Return [x, y] of the center of cell containing provided text 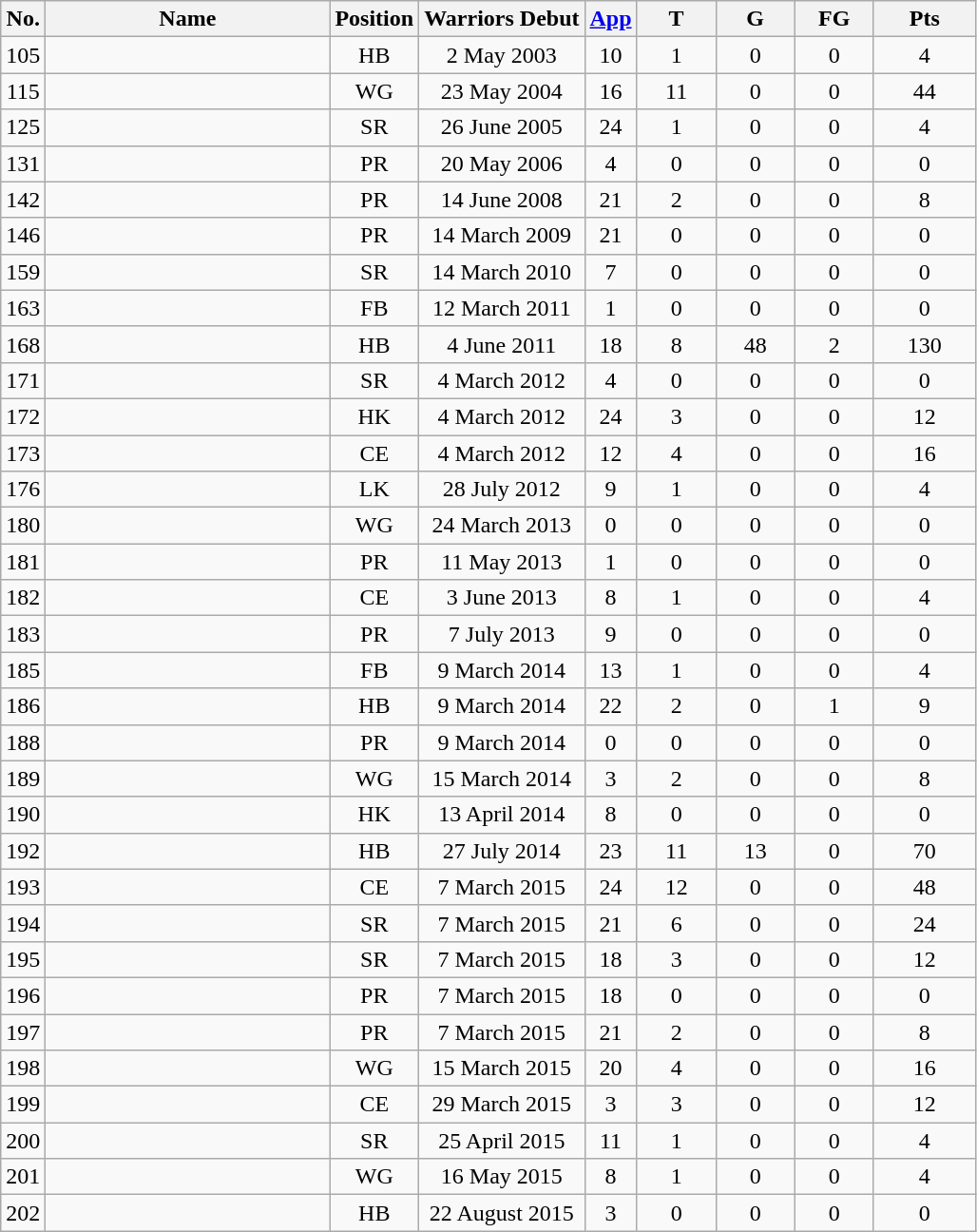
197 [23, 1031]
14 June 2008 [502, 200]
7 July 2013 [502, 634]
142 [23, 200]
195 [23, 959]
146 [23, 236]
FG [834, 19]
7 [610, 272]
26 June 2005 [502, 127]
176 [23, 490]
192 [23, 851]
201 [23, 1177]
168 [23, 344]
194 [23, 923]
159 [23, 272]
29 March 2015 [502, 1105]
20 [610, 1068]
Pts [924, 19]
44 [924, 91]
130 [924, 344]
T [677, 19]
27 July 2014 [502, 851]
LK [374, 490]
12 March 2011 [502, 308]
190 [23, 815]
14 March 2010 [502, 272]
202 [23, 1213]
163 [23, 308]
No. [23, 19]
115 [23, 91]
105 [23, 55]
198 [23, 1068]
180 [23, 526]
24 March 2013 [502, 526]
11 May 2013 [502, 562]
196 [23, 995]
3 June 2013 [502, 598]
22 August 2015 [502, 1213]
171 [23, 380]
23 [610, 851]
2 May 2003 [502, 55]
Warriors Debut [502, 19]
182 [23, 598]
28 July 2012 [502, 490]
10 [610, 55]
App [610, 19]
183 [23, 634]
172 [23, 416]
4 June 2011 [502, 344]
186 [23, 706]
Position [374, 19]
193 [23, 887]
Name [188, 19]
125 [23, 127]
23 May 2004 [502, 91]
13 April 2014 [502, 815]
188 [23, 742]
15 March 2015 [502, 1068]
173 [23, 453]
16 May 2015 [502, 1177]
199 [23, 1105]
185 [23, 670]
131 [23, 164]
181 [23, 562]
15 March 2014 [502, 779]
200 [23, 1141]
6 [677, 923]
189 [23, 779]
70 [924, 851]
25 April 2015 [502, 1141]
20 May 2006 [502, 164]
22 [610, 706]
G [755, 19]
14 March 2009 [502, 236]
